Capture the cell that displays the provided text and extract its [x, y] central coordinate. 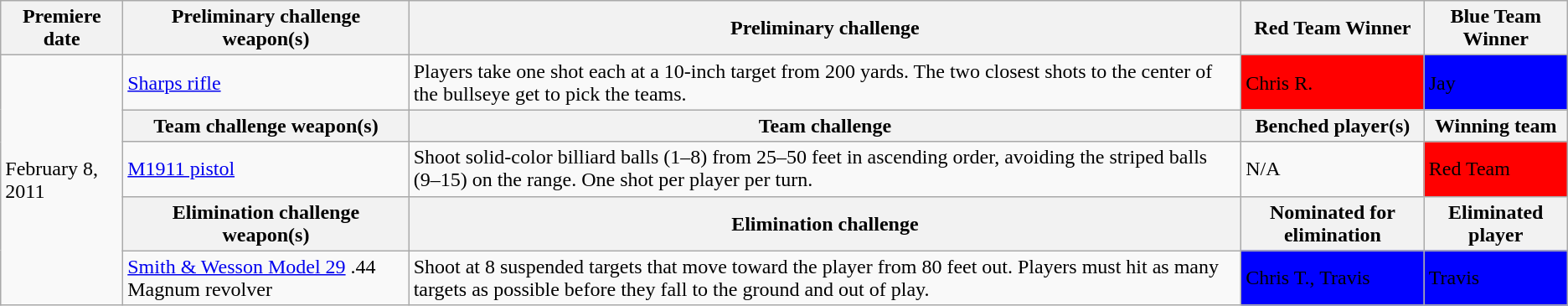
Elimination challenge [825, 223]
Red Team [1496, 169]
Winning team [1496, 126]
Preliminary challenge weapon(s) [266, 29]
Sharps rifle [266, 82]
Smith & Wesson Model 29 .44 Magnum revolver [266, 278]
Blue Team Winner [1496, 29]
Eliminated player [1496, 223]
Travis [1496, 278]
Jay [1496, 82]
Benched player(s) [1333, 126]
N/A [1333, 169]
Premiere date [62, 29]
Red Team Winner [1333, 29]
Elimination challenge weapon(s) [266, 223]
Team challenge weapon(s) [266, 126]
Nominated for elimination [1333, 223]
February 8, 2011 [62, 180]
Chris R. [1333, 82]
Team challenge [825, 126]
M1911 pistol [266, 169]
Players take one shot each at a 10-inch target from 200 yards. The two closest shots to the center of the bullseye get to pick the teams. [825, 82]
Preliminary challenge [825, 29]
Chris T., Travis [1333, 278]
